Find where the given text appears and provide that cell's center as (x, y) coordinate. 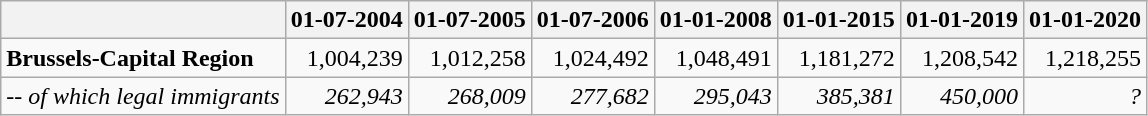
01-07-2005 (470, 20)
277,682 (592, 96)
Brussels-Capital Region (143, 58)
01-07-2004 (346, 20)
01-01-2019 (962, 20)
295,043 (716, 96)
1,181,272 (838, 58)
01-01-2015 (838, 20)
1,218,255 (1084, 58)
1,048,491 (716, 58)
268,009 (470, 96)
1,208,542 (962, 58)
-- of which legal immigrants (143, 96)
01-01-2008 (716, 20)
1,012,258 (470, 58)
1,004,239 (346, 58)
1,024,492 (592, 58)
01-07-2006 (592, 20)
262,943 (346, 96)
01-01-2020 (1084, 20)
385,381 (838, 96)
450,000 (962, 96)
? (1084, 96)
